Output the (X, Y) coordinate of the center of the cell containing the given text.  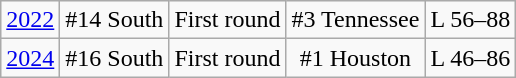
#14 South (114, 20)
L 56–88 (470, 20)
2022 (30, 20)
#16 South (114, 58)
#3 Tennessee (356, 20)
2024 (30, 58)
L 46–86 (470, 58)
#1 Houston (356, 58)
